Find where the given text appears and provide that cell's center as (X, Y) coordinate. 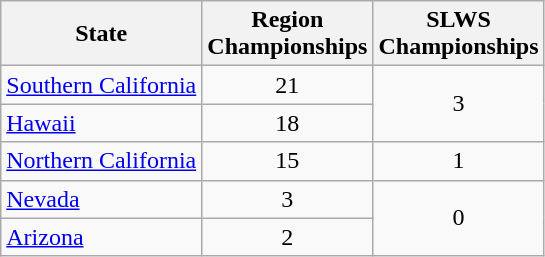
21 (288, 85)
18 (288, 123)
15 (288, 161)
Arizona (102, 237)
Southern California (102, 85)
Nevada (102, 199)
2 (288, 237)
1 (458, 161)
Hawaii (102, 123)
SLWSChampionships (458, 34)
Northern California (102, 161)
State (102, 34)
0 (458, 218)
RegionChampionships (288, 34)
